Capture the cell that displays the provided text and extract its (X, Y) central coordinate. 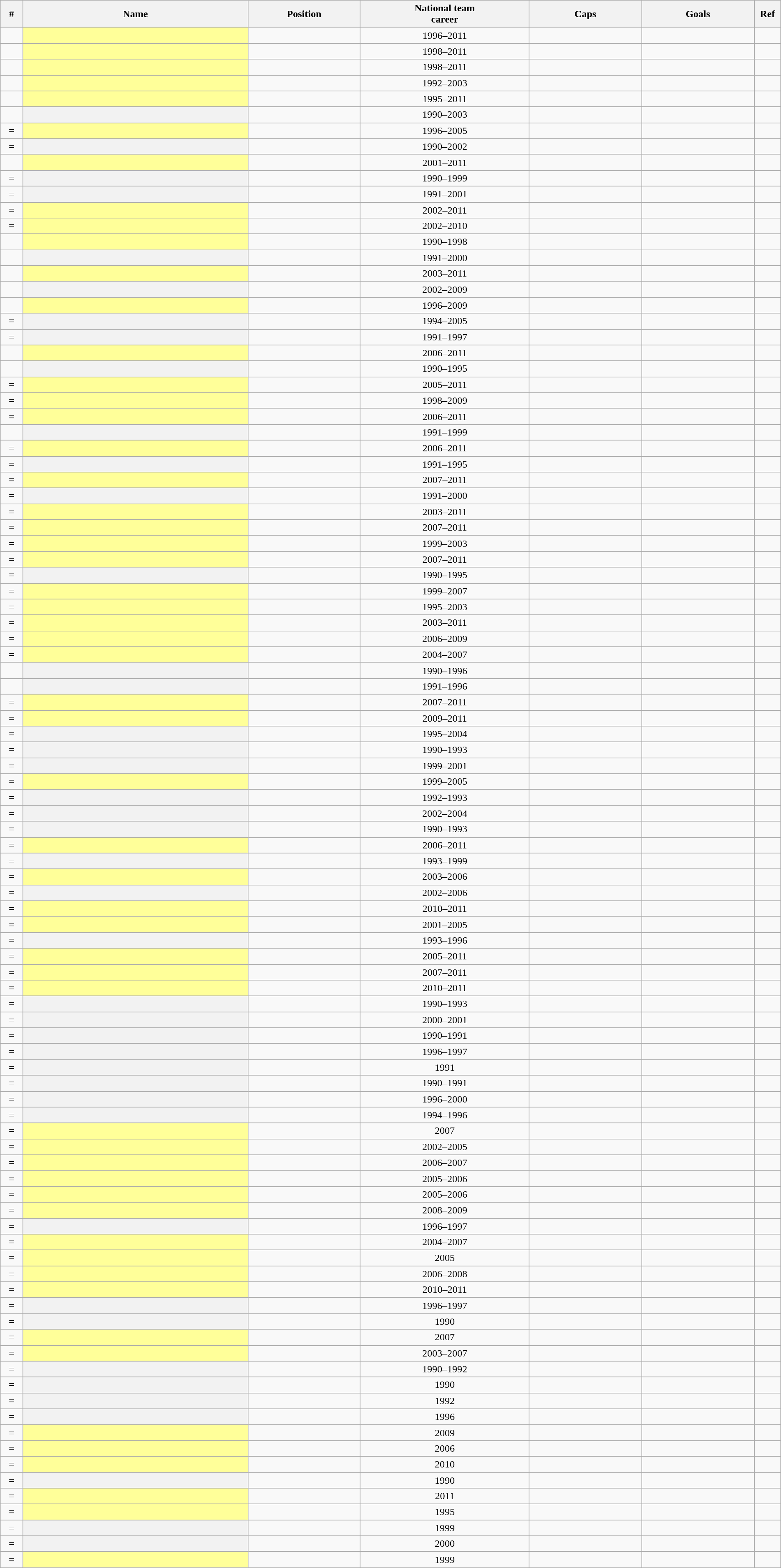
1995–2003 (445, 607)
# (12, 14)
1994–2005 (445, 321)
1990–1996 (445, 670)
1995–2004 (445, 734)
2002–2005 (445, 1147)
1990–2002 (445, 146)
Goals (698, 14)
1996 (445, 1417)
1996–2009 (445, 305)
1992–2003 (445, 83)
1992 (445, 1401)
1995 (445, 1512)
1991–2001 (445, 194)
Ref (768, 14)
1991–1997 (445, 337)
Position (304, 14)
2008–2009 (445, 1210)
2000–2001 (445, 1020)
1996–2000 (445, 1099)
1990–1999 (445, 178)
1990–1998 (445, 242)
2005 (445, 1258)
2000 (445, 1544)
1991–1999 (445, 432)
2006–2009 (445, 639)
2011 (445, 1496)
1996–2005 (445, 131)
1991 (445, 1067)
2003–2007 (445, 1353)
1993–1999 (445, 861)
Caps (585, 14)
2006–2008 (445, 1274)
1993–1996 (445, 940)
1999–2005 (445, 782)
2006 (445, 1448)
2001–2011 (445, 162)
2003–2006 (445, 877)
1991–1995 (445, 464)
2002–2010 (445, 226)
2002–2006 (445, 893)
1999–2001 (445, 766)
Name (135, 14)
2006–2007 (445, 1163)
1991–1996 (445, 686)
1995–2011 (445, 99)
National teamcareer (445, 14)
2001–2005 (445, 924)
2009–2011 (445, 718)
1998–2009 (445, 400)
1994–1996 (445, 1115)
2002–2009 (445, 289)
1996–2011 (445, 35)
1990–1992 (445, 1369)
2002–2004 (445, 813)
1992–1993 (445, 798)
2009 (445, 1432)
1999–2007 (445, 591)
2002–2011 (445, 210)
1990–2003 (445, 115)
1999–2003 (445, 544)
2010 (445, 1464)
